Return [X, Y] of the center of cell containing provided text 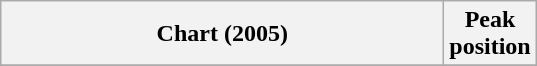
Chart (2005) [222, 34]
Peakposition [490, 34]
